Extract the (X, Y) coordinate from the center of the cell holding the provided text.  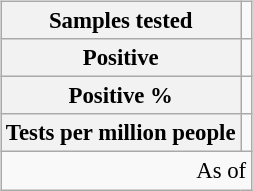
As of (126, 171)
Samples tested (121, 21)
Positive (121, 58)
Tests per million people (121, 133)
Positive % (121, 96)
